Detect which cell encompasses the target text, then output its [X, Y] center coordinate. 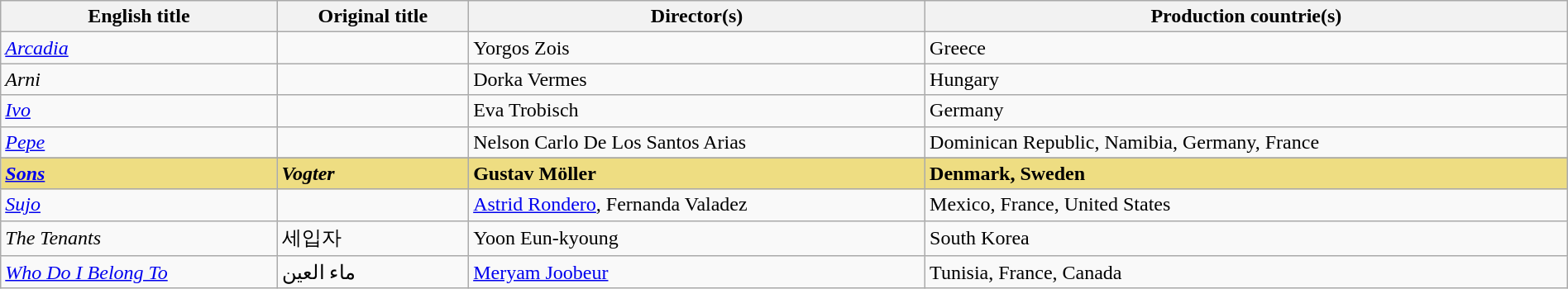
Original title [373, 17]
Denmark, Sweden [1247, 173]
Astrid Rondero, Fernanda Valadez [697, 205]
Mexico, France, United States [1247, 205]
Pepe [139, 142]
Germany [1247, 111]
Nelson Carlo De Los Santos Arias [697, 142]
Sujo [139, 205]
Sons [139, 173]
Eva Trobisch [697, 111]
Ivo [139, 111]
English title [139, 17]
Dominican Republic, Namibia, Germany, France [1247, 142]
Dorka Vermes [697, 79]
Tunisia, France, Canada [1247, 272]
Yoon Eun-kyoung [697, 238]
The Tenants [139, 238]
Who Do I Belong To [139, 272]
South Korea [1247, 238]
Gustav Möller [697, 173]
ماء العين [373, 272]
Yorgos Zois [697, 48]
세입자 [373, 238]
Arni [139, 79]
Production countrie(s) [1247, 17]
Vogter [373, 173]
Hungary [1247, 79]
Director(s) [697, 17]
Greece [1247, 48]
Meryam Joobeur [697, 272]
Arcadia [139, 48]
